Detect which cell encompasses the target text, then output its [X, Y] center coordinate. 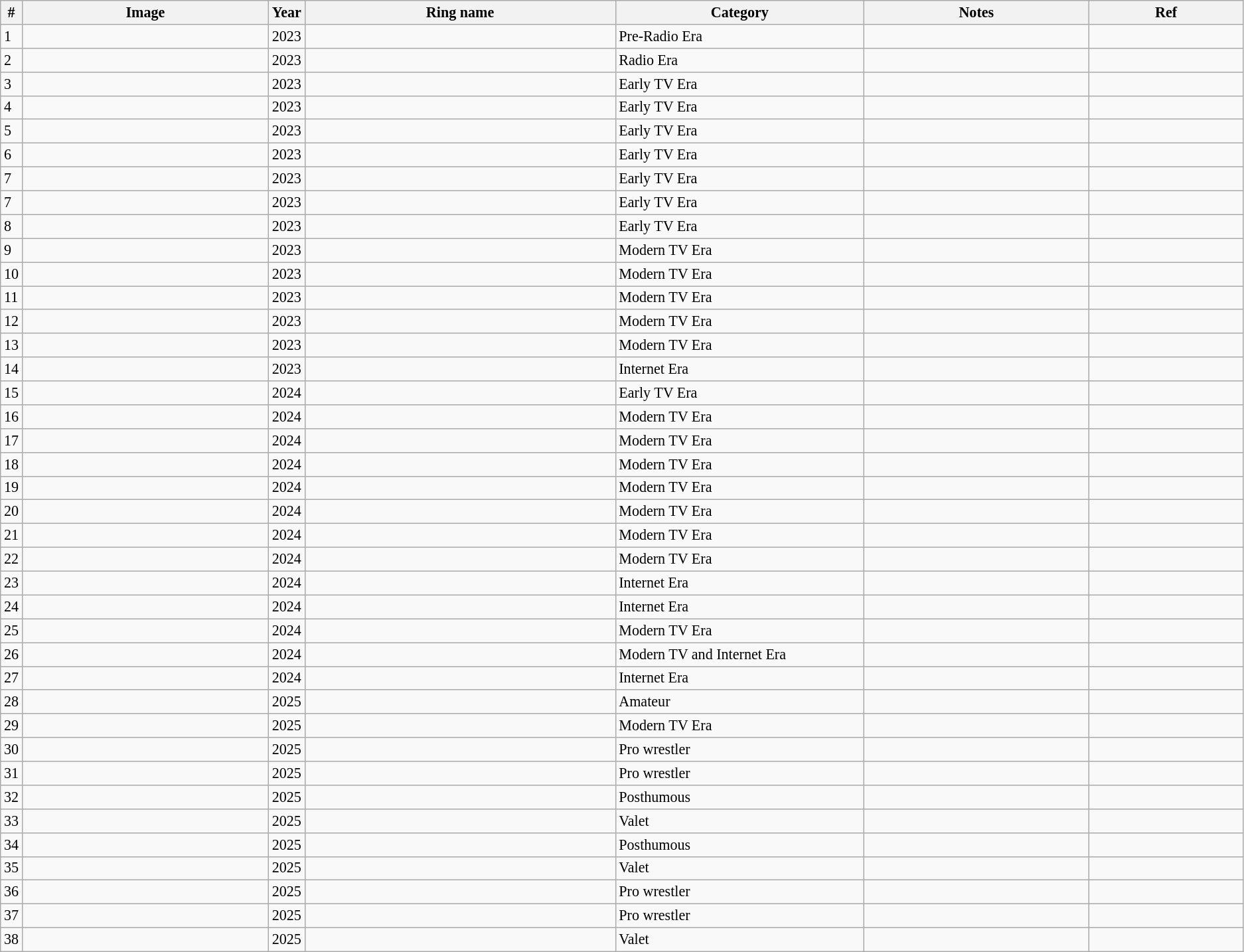
Category [739, 12]
12 [11, 321]
9 [11, 250]
37 [11, 915]
19 [11, 488]
28 [11, 702]
13 [11, 345]
26 [11, 654]
Amateur [739, 702]
20 [11, 512]
36 [11, 892]
31 [11, 773]
10 [11, 274]
Pre-Radio Era [739, 36]
33 [11, 821]
25 [11, 631]
30 [11, 750]
14 [11, 369]
Ref [1166, 12]
24 [11, 607]
4 [11, 108]
23 [11, 583]
27 [11, 678]
15 [11, 392]
32 [11, 797]
Radio Era [739, 60]
1 [11, 36]
34 [11, 844]
Image [145, 12]
5 [11, 131]
35 [11, 868]
Notes [976, 12]
18 [11, 464]
6 [11, 155]
Modern TV and Internet Era [739, 654]
16 [11, 416]
38 [11, 939]
3 [11, 84]
Ring name [460, 12]
# [11, 12]
29 [11, 726]
Year [287, 12]
2 [11, 60]
22 [11, 559]
8 [11, 226]
17 [11, 440]
21 [11, 535]
11 [11, 297]
